Pinpoint the cell where the given text exists, returning its [x, y] midpoint coordinate. 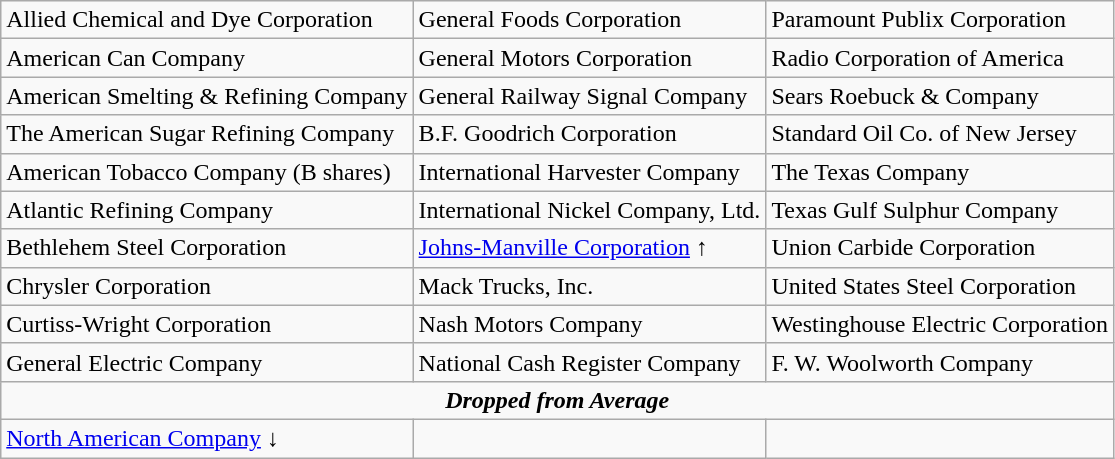
F. W. Woolworth Company [940, 362]
Texas Gulf Sulphur Company [940, 210]
Nash Motors Company [590, 324]
American Tobacco Company (B shares) [207, 172]
Bethlehem Steel Corporation [207, 248]
Standard Oil Co. of New Jersey [940, 134]
Sears Roebuck & Company [940, 96]
General Motors Corporation [590, 58]
Westinghouse Electric Corporation [940, 324]
Chrysler Corporation [207, 286]
North American Company ↓ [207, 438]
The Texas Company [940, 172]
National Cash Register Company [590, 362]
General Railway Signal Company [590, 96]
The American Sugar Refining Company [207, 134]
Atlantic Refining Company [207, 210]
Radio Corporation of America [940, 58]
American Smelting & Refining Company [207, 96]
B.F. Goodrich Corporation [590, 134]
Dropped from Average [558, 400]
General Electric Company [207, 362]
Curtiss-Wright Corporation [207, 324]
Allied Chemical and Dye Corporation [207, 20]
General Foods Corporation [590, 20]
Paramount Publix Corporation [940, 20]
Mack Trucks, Inc. [590, 286]
United States Steel Corporation [940, 286]
International Nickel Company, Ltd. [590, 210]
Johns-Manville Corporation ↑ [590, 248]
Union Carbide Corporation [940, 248]
International Harvester Company [590, 172]
American Can Company [207, 58]
